Extract the [x, y] coordinate from the center of the cell holding the provided text.  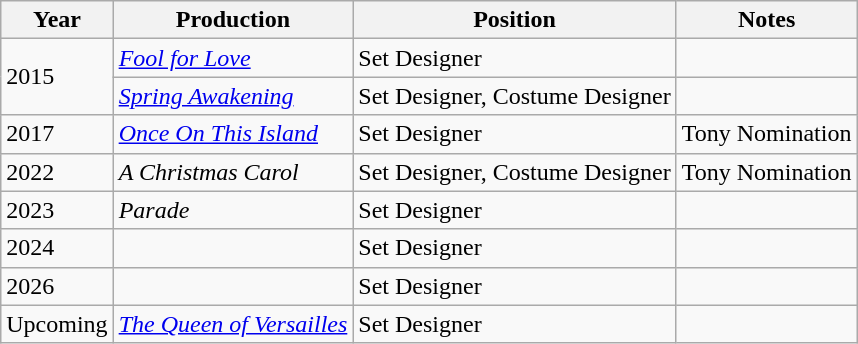
2015 [57, 77]
2017 [57, 134]
Once On This Island [233, 134]
Year [57, 20]
Spring Awakening [233, 96]
Production [233, 20]
2026 [57, 286]
2022 [57, 172]
2024 [57, 248]
Position [514, 20]
2023 [57, 210]
Notes [766, 20]
Upcoming [57, 324]
The Queen of Versailles [233, 324]
Fool for Love [233, 58]
Parade [233, 210]
A Christmas Carol [233, 172]
